Output the (x, y) coordinate of the center of the cell containing the given text.  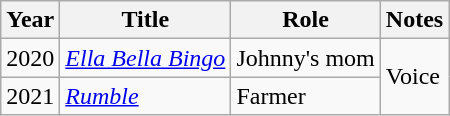
Johnny's mom (306, 58)
2020 (30, 58)
Year (30, 20)
2021 (30, 96)
Role (306, 20)
Rumble (146, 96)
Title (146, 20)
Notes (414, 20)
Voice (414, 77)
Ella Bella Bingo (146, 58)
Farmer (306, 96)
